Pinpoint the cell where the given text exists, returning its (x, y) midpoint coordinate. 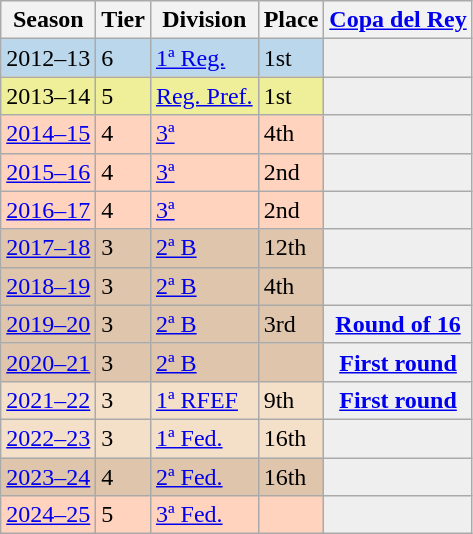
2022–23 (48, 438)
Copa del Rey (398, 20)
Season (48, 20)
2014–15 (48, 134)
2020–21 (48, 362)
1ª RFEF (204, 400)
12th (291, 248)
3ª Fed. (204, 515)
2024–25 (48, 515)
Division (204, 20)
2023–24 (48, 477)
2012–13 (48, 58)
2013–14 (48, 96)
2021–22 (48, 400)
Round of 16 (398, 324)
2018–19 (48, 286)
Reg. Pref. (204, 96)
2ª Fed. (204, 477)
Place (291, 20)
2016–17 (48, 210)
3rd (291, 324)
2015–16 (48, 172)
1ª Reg. (204, 58)
1ª Fed. (204, 438)
2019–20 (48, 324)
Tier (124, 20)
2017–18 (48, 248)
9th (291, 400)
6 (124, 58)
